Extract the [X, Y] coordinate from the center of the cell holding the provided text.  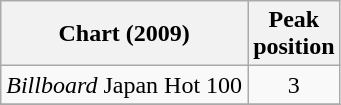
Billboard Japan Hot 100 [124, 85]
3 [294, 85]
Peakposition [294, 34]
Chart (2009) [124, 34]
